Search for the cell housing the specified text and yield its (x, y) center coordinate. 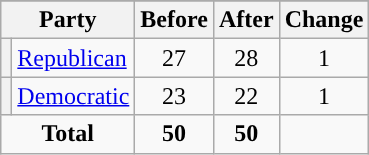
28 (246, 58)
23 (174, 96)
Before (174, 20)
After (246, 20)
Total (68, 134)
22 (246, 96)
Party (68, 20)
Republican (74, 58)
Change (324, 20)
Democratic (74, 96)
27 (174, 58)
